Return the (x, y) coordinate for the center point of the cell that contains the specified text.  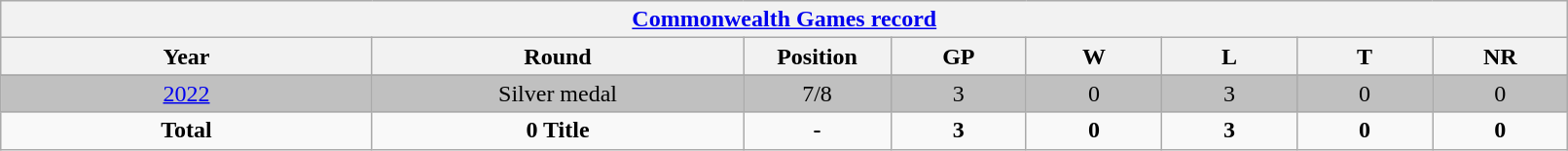
NR (1501, 57)
7/8 (818, 94)
T (1365, 57)
Year (187, 57)
Total (187, 131)
0 Title (558, 131)
Round (558, 57)
Position (818, 57)
2022 (187, 94)
L (1228, 57)
Silver medal (558, 94)
Commonwealth Games record (784, 19)
W (1094, 57)
GP (958, 57)
- (818, 131)
